Provide the [X, Y] coordinate of the cell's center where the given text is located.  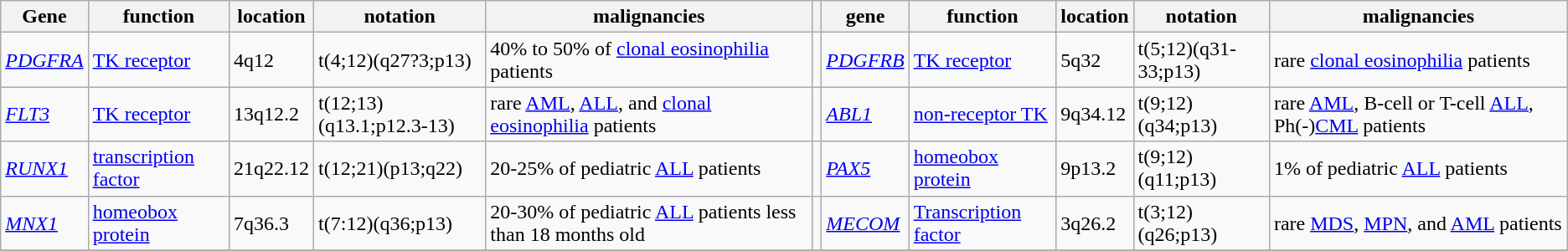
MECOM [865, 223]
PDGFRB [865, 60]
9q34.12 [1095, 114]
Gene [44, 17]
1% of pediatric ALL patients [1418, 169]
t(9;12)(q11;p13) [1201, 169]
rare clonal eosinophilia patients [1418, 60]
t(7:12)(q36;p13) [400, 223]
7q36.3 [271, 223]
13q12.2 [271, 114]
t(4;12)(q27?3;p13) [400, 60]
20-25% of pediatric ALL patients [649, 169]
PDGFRA [44, 60]
FLT3 [44, 114]
ABL1 [865, 114]
transcription factor [158, 169]
Transcription factor [983, 223]
t(5;12)(q31-33;p13) [1201, 60]
gene [865, 17]
rare AML, B-cell or T-cell ALL, Ph(-)CML patients [1418, 114]
PAX5 [865, 169]
RUNX1 [44, 169]
MNX1 [44, 223]
non-receptor TK [983, 114]
40% to 50% of clonal eosinophilia patients [649, 60]
4q12 [271, 60]
t(9;12)(q34;p13) [1201, 114]
t(12;13)(q13.1;p12.3-13) [400, 114]
t(12;21)(p13;q22) [400, 169]
20-30% of pediatric ALL patients less than 18 months old [649, 223]
rare AML, ALL, and clonal eosinophilia patients [649, 114]
t(3;12)(q26;p13) [1201, 223]
5q32 [1095, 60]
3q26.2 [1095, 223]
21q22.12 [271, 169]
9p13.2 [1095, 169]
rare MDS, MPN, and AML patients [1418, 223]
